Identify which cell holds the provided text, then report its (x, y) central coordinate. 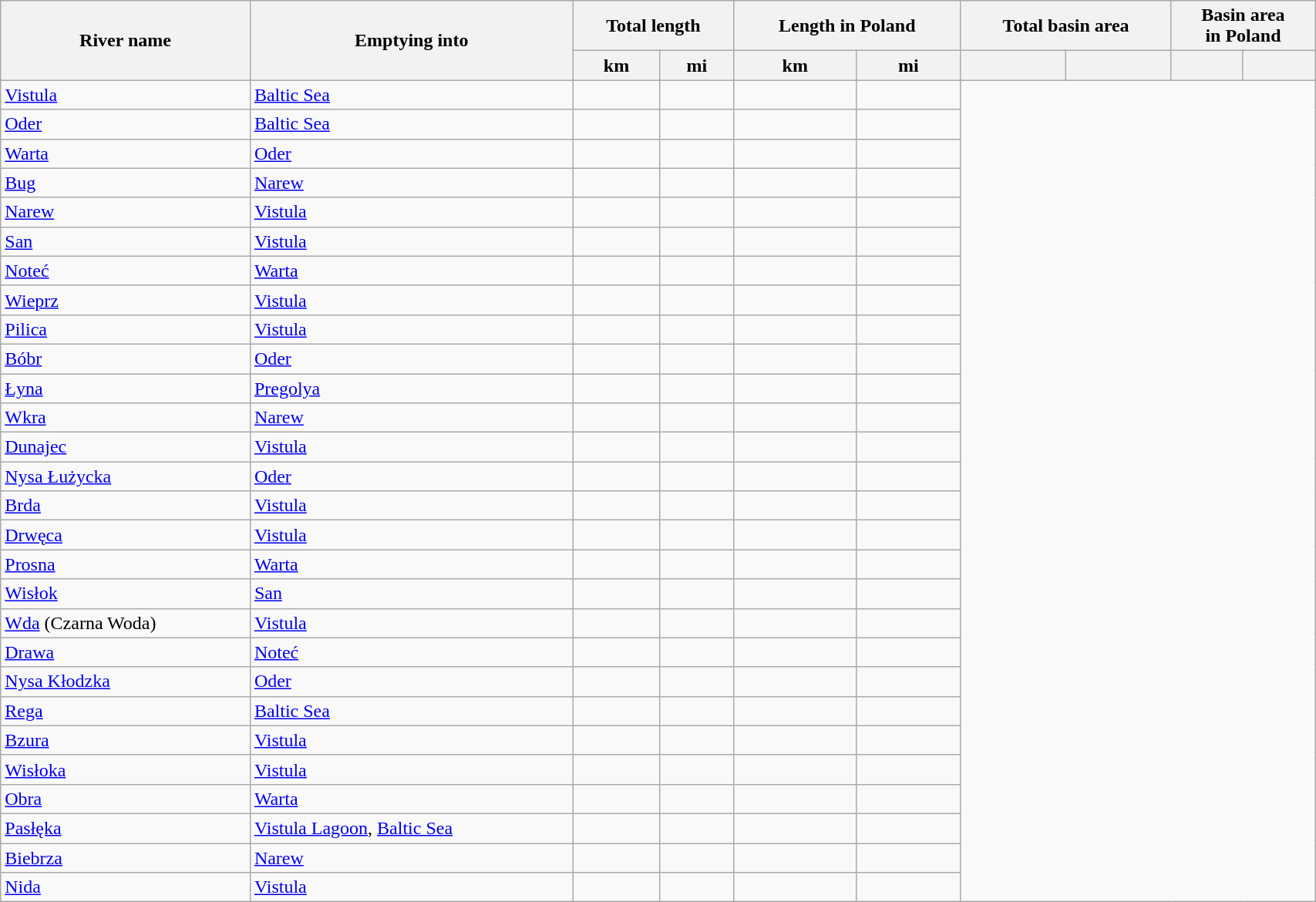
Nysa Kłodzka (126, 682)
Wisłok (126, 594)
Wkra (126, 418)
Bzura (126, 740)
Brda (126, 506)
Rega (126, 711)
Length in Poland (847, 26)
Biebrza (126, 858)
Drwęca (126, 535)
Emptying into (412, 40)
Wisłoka (126, 769)
Pasłęka (126, 828)
Total length (653, 26)
Total basin area (1065, 26)
Bug (126, 183)
Wda (Czarna Woda) (126, 623)
Basin areain Poland (1243, 26)
Łyna (126, 388)
Dunajec (126, 447)
Drawa (126, 652)
Prosna (126, 564)
Nida (126, 887)
Obra (126, 799)
Pregolya (412, 388)
Bóbr (126, 358)
Pilica (126, 329)
Vistula Lagoon, Baltic Sea (412, 828)
Wieprz (126, 300)
River name (126, 40)
Nysa Łużycka (126, 476)
